Output the (X, Y) coordinate of the center of the cell containing the given text.  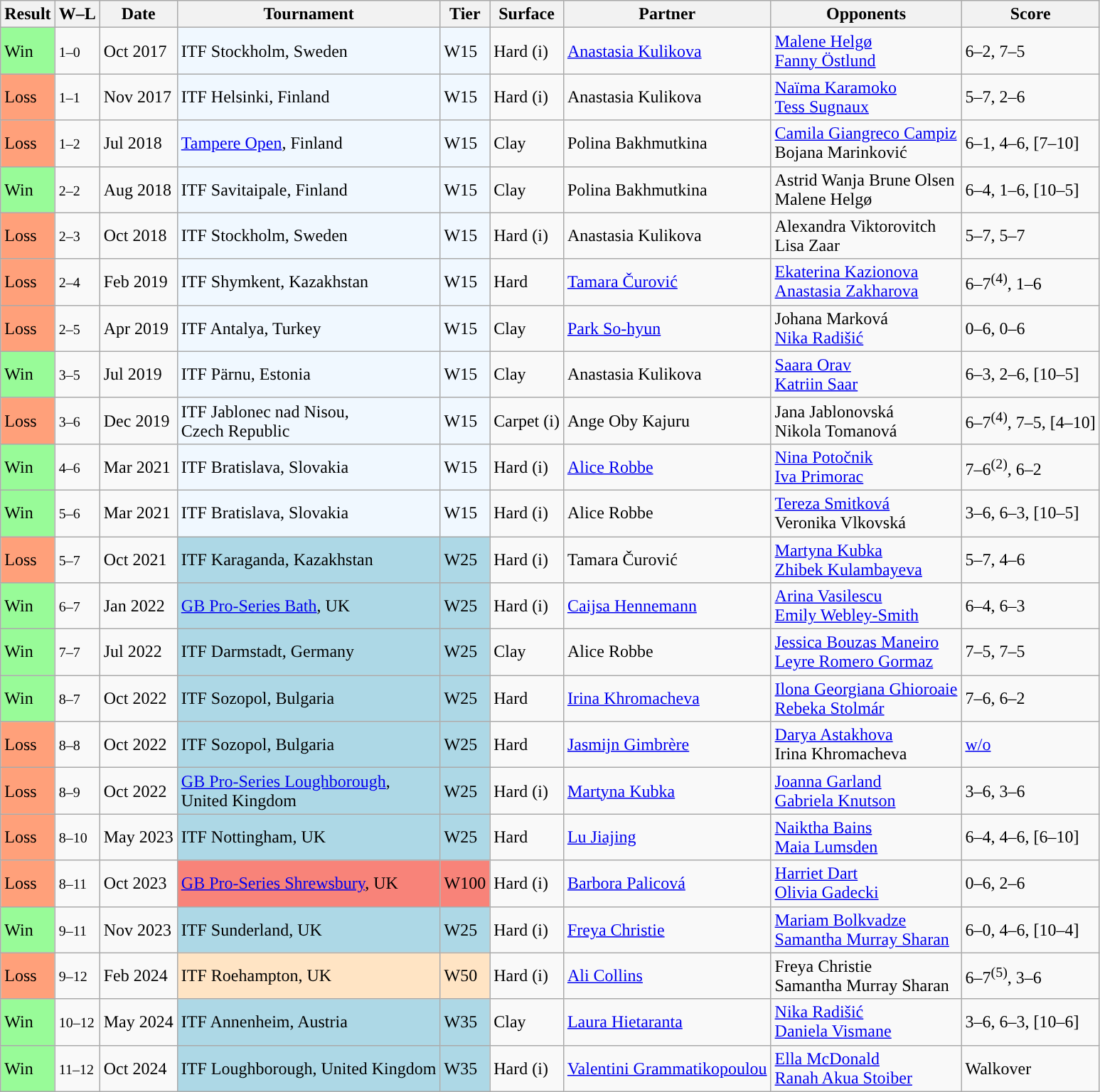
Saara Orav Katriin Saar (866, 374)
5–7, 5–7 (1030, 236)
9–12 (77, 975)
6–4, 6–3 (1030, 606)
Irina Khromacheva (667, 698)
Tampere Open, Finland (309, 144)
ITF Darmstadt, Germany (309, 653)
Alexandra Viktorovitch Lisa Zaar (866, 236)
ITF Karaganda, Kazakhstan (309, 559)
ITF Annenheim, Austria (309, 1022)
Martyna Kubka Zhibek Kulambayeva (866, 559)
Ange Oby Kajuru (667, 421)
2–5 (77, 328)
Naïma Karamoko Tess Sugnaux (866, 97)
6–7(4), 1–6 (1030, 282)
2–4 (77, 282)
GB Pro-Series Shrewsbury, UK (309, 883)
Tereza Smitková Veronika Vlkovská (866, 513)
Tier (465, 14)
ITF Loughborough, United Kingdom (309, 1068)
1–1 (77, 97)
ITF Antalya, Turkey (309, 328)
Result (28, 14)
Astrid Wanja Brune Olsen Malene Helgø (866, 189)
6–7(5), 3–6 (1030, 975)
Nov 2017 (138, 97)
GB Pro-Series Bath, UK (309, 606)
Jul 2022 (138, 653)
Ekaterina Kazionova Anastasia Zakharova (866, 282)
6–0, 4–6, [10–4] (1030, 930)
6–4, 1–6, [10–5] (1030, 189)
5–7, 4–6 (1030, 559)
ITF Savitaipale, Finland (309, 189)
Jessica Bouzas Maneiro Leyre Romero Gormaz (866, 653)
6–7 (77, 606)
Joanna Garland Gabriela Knutson (866, 791)
5–7 (77, 559)
ITF Helsinki, Finland (309, 97)
Naiktha Bains Maia Lumsden (866, 837)
5–6 (77, 513)
ITF Sunderland, UK (309, 930)
Carpet (i) (527, 421)
6–4, 4–6, [6–10] (1030, 837)
Oct 2023 (138, 883)
1–2 (77, 144)
Arina Vasilescu Emily Webley-Smith (866, 606)
8–11 (77, 883)
Dec 2019 (138, 421)
6–7(4), 7–5, [4–10] (1030, 421)
Ella McDonald Ranah Akua Stoiber (866, 1068)
Jul 2018 (138, 144)
0–6, 0–6 (1030, 328)
Nika Radišić Daniela Vismane (866, 1022)
Score (1030, 14)
ITF Pärnu, Estonia (309, 374)
7–7 (77, 653)
9–11 (77, 930)
Ilona Georgiana Ghioroaie Rebeka Stolmár (866, 698)
ITF Jablonec nad Nisou, Czech Republic (309, 421)
Freya Christie (667, 930)
Opponents (866, 14)
3–6, 6–3, [10–5] (1030, 513)
Johana Marková Nika Radišić (866, 328)
May 2023 (138, 837)
11–12 (77, 1068)
Malene Helgø Fanny Östlund (866, 51)
Jan 2022 (138, 606)
Surface (527, 14)
Valentini Grammatikopoulou (667, 1068)
6–1, 4–6, [7–10] (1030, 144)
ITF Roehampton, UK (309, 975)
4–6 (77, 466)
7–6, 6–2 (1030, 698)
Oct 2021 (138, 559)
Martyna Kubka (667, 791)
Date (138, 14)
Jana Jablonovská Nikola Tomanová (866, 421)
Camila Giangreco Campiz Bojana Marinković (866, 144)
ITF Shymkent, Kazakhstan (309, 282)
Jul 2019 (138, 374)
W–L (77, 14)
May 2024 (138, 1022)
w/o (1030, 745)
Lu Jiajing (667, 837)
W50 (465, 975)
Walkover (1030, 1068)
8–7 (77, 698)
Aug 2018 (138, 189)
Caijsa Hennemann (667, 606)
Oct 2018 (138, 236)
7–6(2), 6–2 (1030, 466)
Harriet Dart Olivia Gadecki (866, 883)
7–5, 7–5 (1030, 653)
2–3 (77, 236)
10–12 (77, 1022)
3–6 (77, 421)
8–8 (77, 745)
0–6, 2–6 (1030, 883)
Darya Astakhova Irina Khromacheva (866, 745)
Tournament (309, 14)
Laura Hietaranta (667, 1022)
6–3, 2–6, [10–5] (1030, 374)
Barbora Palicová (667, 883)
ITF Nottingham, UK (309, 837)
Feb 2024 (138, 975)
6–2, 7–5 (1030, 51)
8–9 (77, 791)
Oct 2024 (138, 1068)
Feb 2019 (138, 282)
3–6, 3–6 (1030, 791)
8–10 (77, 837)
W100 (465, 883)
Ali Collins (667, 975)
3–6, 6–3, [10–6] (1030, 1022)
Jasmijn Gimbrère (667, 745)
Freya Christie Samantha Murray Sharan (866, 975)
Nov 2023 (138, 930)
1–0 (77, 51)
Park So-hyun (667, 328)
2–2 (77, 189)
GB Pro-Series Loughborough, United Kingdom (309, 791)
Oct 2017 (138, 51)
Apr 2019 (138, 328)
Nina Potočnik Iva Primorac (866, 466)
5–7, 2–6 (1030, 97)
Mariam Bolkvadze Samantha Murray Sharan (866, 930)
Partner (667, 14)
3–5 (77, 374)
